Identify which cell holds the provided text, then report its [X, Y] central coordinate. 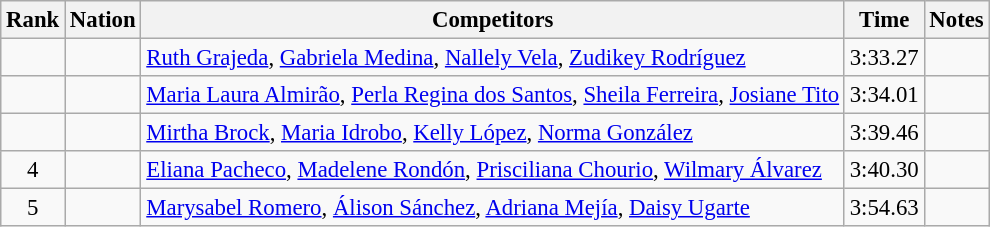
3:54.63 [884, 208]
Ruth Grajeda, Gabriela Medina, Nallely Vela, Zudikey Rodríguez [492, 58]
Mirtha Brock, Maria Idrobo, Kelly López, Norma González [492, 133]
Nation [103, 20]
3:40.30 [884, 170]
Rank [33, 20]
Maria Laura Almirão, Perla Regina dos Santos, Sheila Ferreira, Josiane Tito [492, 95]
3:34.01 [884, 95]
Eliana Pacheco, Madelene Rondón, Prisciliana Chourio, Wilmary Álvarez [492, 170]
Marysabel Romero, Álison Sánchez, Adriana Mejía, Daisy Ugarte [492, 208]
Notes [956, 20]
5 [33, 208]
Time [884, 20]
Competitors [492, 20]
4 [33, 170]
3:39.46 [884, 133]
3:33.27 [884, 58]
